Return (X, Y) of the center of cell containing provided text 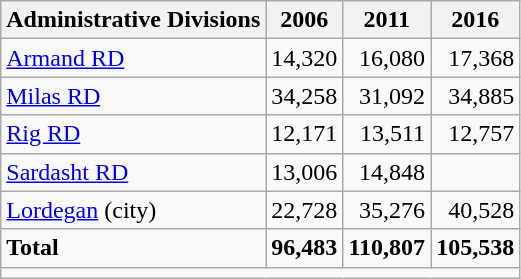
Lordegan (city) (134, 210)
14,320 (304, 58)
13,511 (387, 134)
34,885 (476, 96)
Total (134, 248)
12,171 (304, 134)
Armand RD (134, 58)
105,538 (476, 248)
2011 (387, 20)
13,006 (304, 172)
14,848 (387, 172)
40,528 (476, 210)
17,368 (476, 58)
Administrative Divisions (134, 20)
12,757 (476, 134)
22,728 (304, 210)
31,092 (387, 96)
110,807 (387, 248)
Rig RD (134, 134)
Milas RD (134, 96)
96,483 (304, 248)
35,276 (387, 210)
Sardasht RD (134, 172)
34,258 (304, 96)
2016 (476, 20)
16,080 (387, 58)
2006 (304, 20)
